Find where the given text appears and provide that cell's center as [X, Y] coordinate. 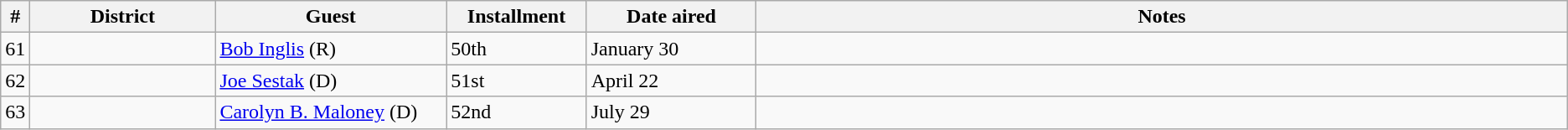
62 [15, 81]
51st [516, 81]
April 22 [672, 81]
63 [15, 112]
50th [516, 49]
Notes [1162, 17]
January 30 [672, 49]
Joe Sestak (D) [331, 81]
Date aired [672, 17]
Installment [516, 17]
61 [15, 49]
52nd [516, 112]
Guest [331, 17]
# [15, 17]
Bob Inglis (R) [331, 49]
July 29 [672, 112]
Carolyn B. Maloney (D) [331, 112]
District [122, 17]
